Capture the cell that displays the provided text and extract its (X, Y) central coordinate. 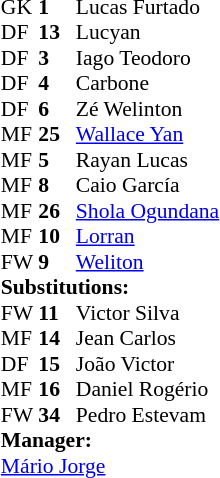
Caio García (148, 185)
26 (57, 211)
6 (57, 109)
Pedro Estevam (148, 415)
9 (57, 262)
10 (57, 237)
Carbone (148, 83)
11 (57, 313)
Lorran (148, 237)
3 (57, 58)
Manager: (110, 441)
Shola Ogundana (148, 211)
Daniel Rogério (148, 389)
Substitutions: (110, 287)
Lucyan (148, 33)
Zé Welinton (148, 109)
14 (57, 339)
Wallace Yan (148, 135)
João Victor (148, 364)
Victor Silva (148, 313)
4 (57, 83)
13 (57, 33)
Weliton (148, 262)
16 (57, 389)
Jean Carlos (148, 339)
5 (57, 160)
15 (57, 364)
Rayan Lucas (148, 160)
34 (57, 415)
8 (57, 185)
25 (57, 135)
Iago Teodoro (148, 58)
